Extract the (X, Y) coordinate from the center of the cell holding the provided text.  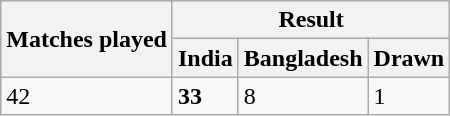
Matches played (87, 39)
Result (310, 20)
Bangladesh (303, 58)
42 (87, 96)
1 (409, 96)
India (205, 58)
33 (205, 96)
8 (303, 96)
Drawn (409, 58)
